Determine the [X, Y] coordinate at the center of the cell enclosing the given text.  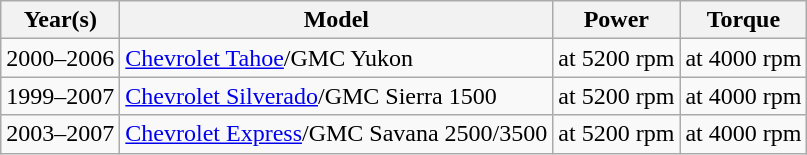
2003–2007 [60, 134]
2000–2006 [60, 58]
1999–2007 [60, 96]
Chevrolet Silverado/GMC Sierra 1500 [336, 96]
Torque [744, 20]
Power [616, 20]
Model [336, 20]
Chevrolet Express/GMC Savana 2500/3500 [336, 134]
Year(s) [60, 20]
Chevrolet Tahoe/GMC Yukon [336, 58]
